Output the [x, y] coordinate of the center of the cell containing the given text.  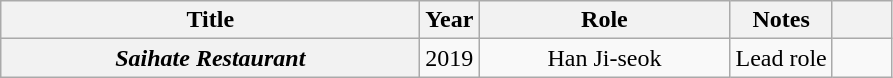
Notes [781, 20]
Lead role [781, 58]
Role [604, 20]
Year [450, 20]
Han Ji-seok [604, 58]
2019 [450, 58]
Title [210, 20]
Saihate Restaurant [210, 58]
